Locate the cell with the specified text and output its (x, y) center coordinate. 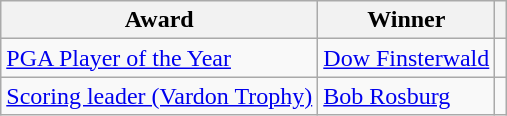
Bob Rosburg (406, 96)
Dow Finsterwald (406, 58)
Winner (406, 20)
Award (160, 20)
PGA Player of the Year (160, 58)
Scoring leader (Vardon Trophy) (160, 96)
